Return [X, Y] of the center of cell containing provided text 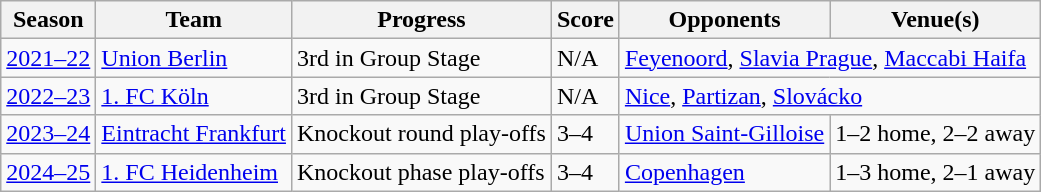
1. FC Köln [194, 96]
Nice, Partizan, Slovácko [830, 96]
Union Berlin [194, 58]
2021–22 [48, 58]
Season [48, 20]
Knockout round play-offs [421, 134]
1. FC Heidenheim [194, 172]
Venue(s) [936, 20]
1–3 home, 2–1 away [936, 172]
Eintracht Frankfurt [194, 134]
2024–25 [48, 172]
Copenhagen [724, 172]
Feyenoord, Slavia Prague, Maccabi Haifa [830, 58]
1–2 home, 2–2 away [936, 134]
Opponents [724, 20]
2022–23 [48, 96]
Team [194, 20]
2023–24 [48, 134]
Score [585, 20]
Union Saint-Gilloise [724, 134]
Knockout phase play-offs [421, 172]
Progress [421, 20]
